For the text-containing cell, return its midpoint in (x, y) coordinate format. 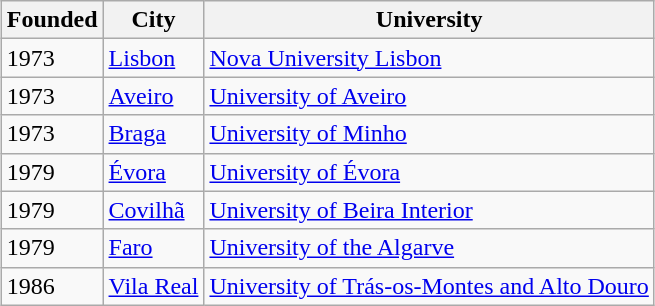
Nova University Lisbon (429, 58)
University of the Algarve (429, 248)
University of Évora (429, 172)
Braga (154, 134)
University of Beira Interior (429, 210)
Faro (154, 248)
University of Trás-os-Montes and Alto Douro (429, 286)
University of Minho (429, 134)
Vila Real (154, 286)
Lisbon (154, 58)
1986 (52, 286)
Covilhã (154, 210)
Aveiro (154, 96)
Founded (52, 20)
City (154, 20)
University of Aveiro (429, 96)
Évora (154, 172)
University (429, 20)
